Provide the [x, y] coordinate of the cell's center where the given text is located.  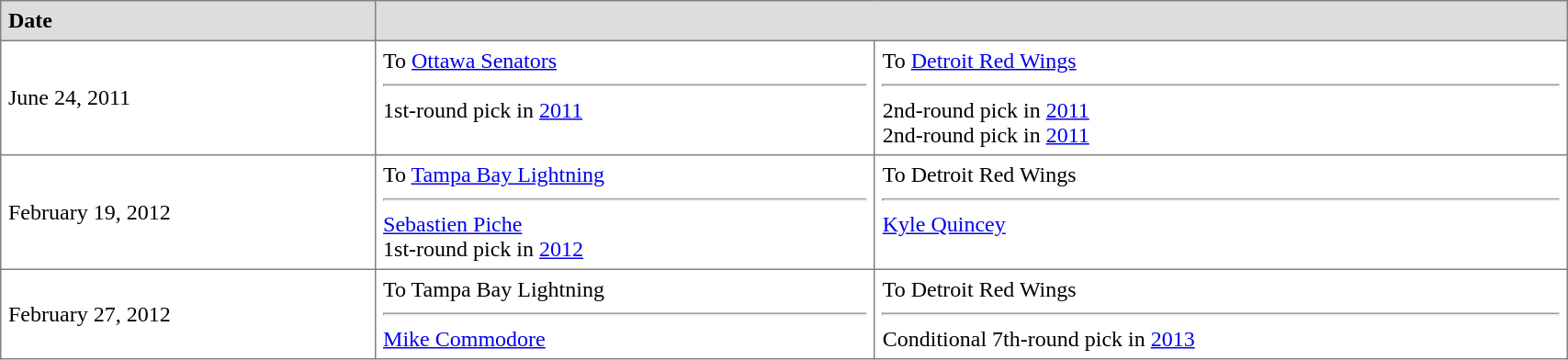
To Detroit Red Wings2nd-round pick in 20112nd-round pick in 2011 [1220, 97]
To Detroit Red Wings Kyle Quincey [1220, 212]
To Tampa Bay Lightning Mike Commodore [626, 314]
To Detroit Red Wings Conditional 7th-round pick in 2013 [1220, 314]
To Tampa Bay Lightning Sebastien Piche1st-round pick in 2012 [626, 212]
Date [188, 21]
June 24, 2011 [188, 97]
February 27, 2012 [188, 314]
February 19, 2012 [188, 212]
To Ottawa Senators1st-round pick in 2011 [626, 97]
